Extract the [x, y] coordinate from the center of the cell holding the provided text.  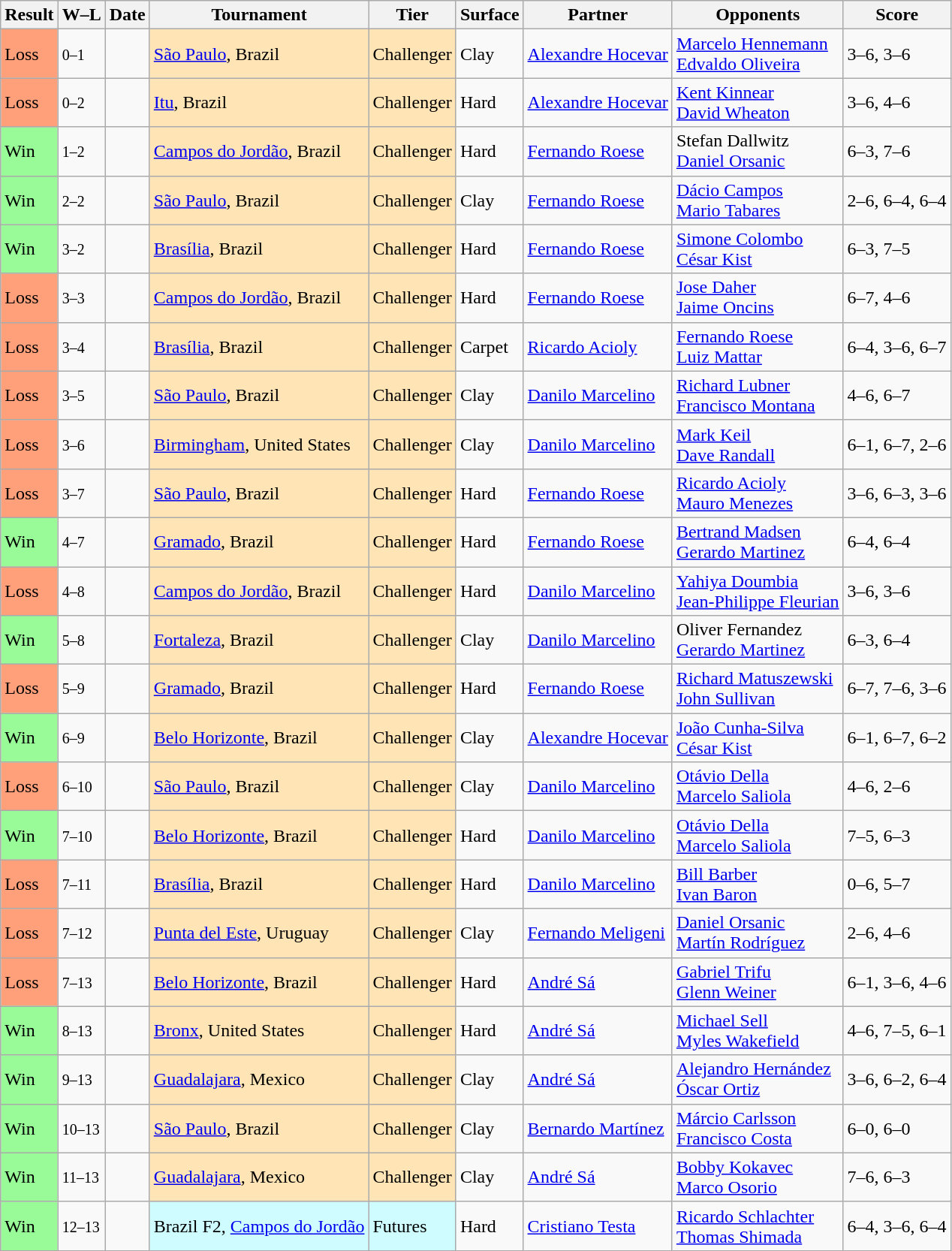
7–12 [81, 933]
2–6, 6–4, 6–4 [896, 200]
Birmingham, United States [259, 445]
Result [29, 15]
Mark Keil Dave Randall [758, 445]
6–3, 7–5 [896, 249]
Tier [412, 15]
3–7 [81, 493]
9–13 [81, 1080]
4–6, 6–7 [896, 395]
6–4, 3–6, 6–4 [896, 1225]
Opponents [758, 15]
Stefan Dallwitz Daniel Orsanic [758, 152]
6–1, 6–7, 6–2 [896, 737]
Ricardo Acioly [598, 347]
3–6, 6–2, 6–4 [896, 1080]
João Cunha-Silva César Kist [758, 737]
Bertrand Madsen Gerardo Martinez [758, 542]
12–13 [81, 1225]
Partner [598, 15]
6–7, 7–6, 3–6 [896, 689]
3–2 [81, 249]
6–10 [81, 787]
6–4, 6–4 [896, 542]
Simone Colombo César Kist [758, 249]
2–6, 4–6 [896, 933]
Jose Daher Jaime Oncins [758, 297]
Bronx, United States [259, 1030]
4–8 [81, 590]
11–13 [81, 1177]
3–4 [81, 347]
Bernardo Martínez [598, 1128]
8–13 [81, 1030]
5–9 [81, 689]
Marcelo Hennemann Edvaldo Oliveira [758, 54]
Brazil F2, Campos do Jordão [259, 1225]
Punta del Este, Uruguay [259, 933]
Alejandro Hernández Óscar Ortiz [758, 1080]
6–1, 3–6, 4–6 [896, 982]
0–2 [81, 102]
Itu, Brazil [259, 102]
Ricardo Acioly Mauro Menezes [758, 493]
Fortaleza, Brazil [259, 640]
Richard Matuszewski John Sullivan [758, 689]
Márcio Carlsson Francisco Costa [758, 1128]
Score [896, 15]
4–7 [81, 542]
7–10 [81, 835]
6–0, 6–0 [896, 1128]
Fernando Meligeni [598, 933]
6–4, 3–6, 6–7 [896, 347]
Carpet [490, 347]
Oliver Fernandez Gerardo Martinez [758, 640]
3–6, 4–6 [896, 102]
7–11 [81, 885]
6–7, 4–6 [896, 297]
6–3, 6–4 [896, 640]
Bill Barber Ivan Baron [758, 885]
7–13 [81, 982]
Surface [490, 15]
7–6, 6–3 [896, 1177]
Yahiya Doumbia Jean-Philippe Fleurian [758, 590]
W–L [81, 15]
0–1 [81, 54]
3–3 [81, 297]
Futures [412, 1225]
Richard Lubner Francisco Montana [758, 395]
3–5 [81, 395]
1–2 [81, 152]
6–1, 6–7, 2–6 [896, 445]
3–6, 6–3, 3–6 [896, 493]
4–6, 7–5, 6–1 [896, 1030]
Michael Sell Myles Wakefield [758, 1030]
3–6 [81, 445]
6–9 [81, 737]
Tournament [259, 15]
Cristiano Testa [598, 1225]
7–5, 6–3 [896, 835]
4–6, 2–6 [896, 787]
0–6, 5–7 [896, 885]
10–13 [81, 1128]
Bobby Kokavec Marco Osorio [758, 1177]
Daniel Orsanic Martín Rodríguez [758, 933]
Date [128, 15]
6–3, 7–6 [896, 152]
Gabriel Trifu Glenn Weiner [758, 982]
Ricardo Schlachter Thomas Shimada [758, 1225]
Fernando Roese Luiz Mattar [758, 347]
Kent Kinnear David Wheaton [758, 102]
Dácio Campos Mario Tabares [758, 200]
2–2 [81, 200]
5–8 [81, 640]
